Output the (x, y) coordinate of the center of the cell containing the given text.  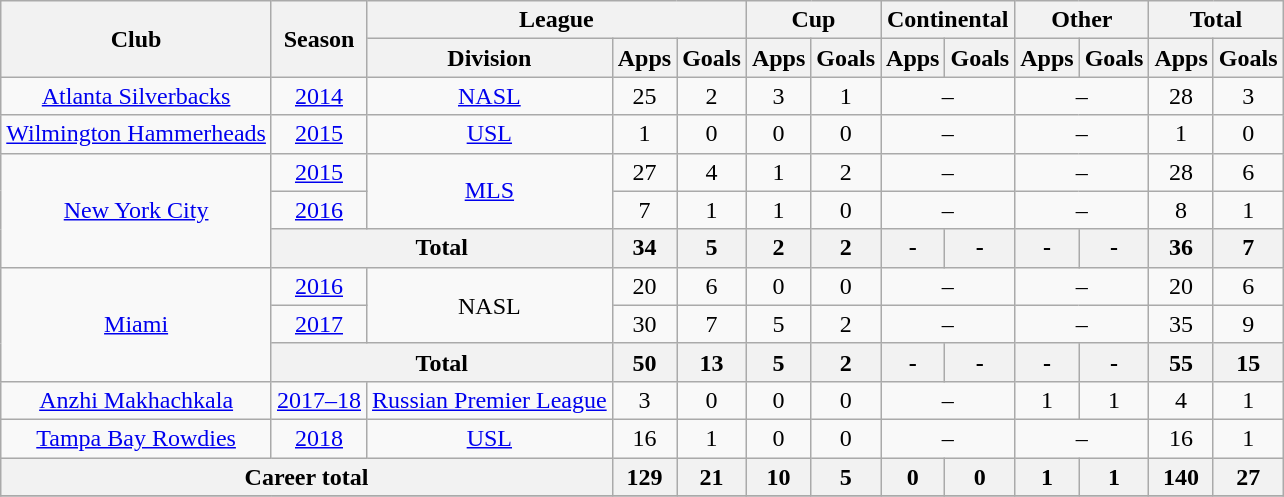
Other (1082, 20)
55 (1181, 362)
2014 (318, 96)
9 (1248, 324)
New York City (136, 210)
2018 (318, 438)
Russian Premier League (490, 400)
8 (1181, 210)
34 (644, 248)
Tampa Bay Rowdies (136, 438)
Season (318, 39)
Atlanta Silverbacks (136, 96)
Continental (948, 20)
Division (490, 58)
36 (1181, 248)
10 (778, 477)
Club (136, 39)
Cup (813, 20)
Anzhi Makhachkala (136, 400)
25 (644, 96)
50 (644, 362)
35 (1181, 324)
129 (644, 477)
2017 (318, 324)
13 (712, 362)
140 (1181, 477)
Miami (136, 324)
Wilmington Hammerheads (136, 134)
MLS (490, 191)
21 (712, 477)
30 (644, 324)
League (557, 20)
15 (1248, 362)
Career total (306, 477)
2017–18 (318, 400)
